Capture the cell that displays the provided text and extract its [x, y] central coordinate. 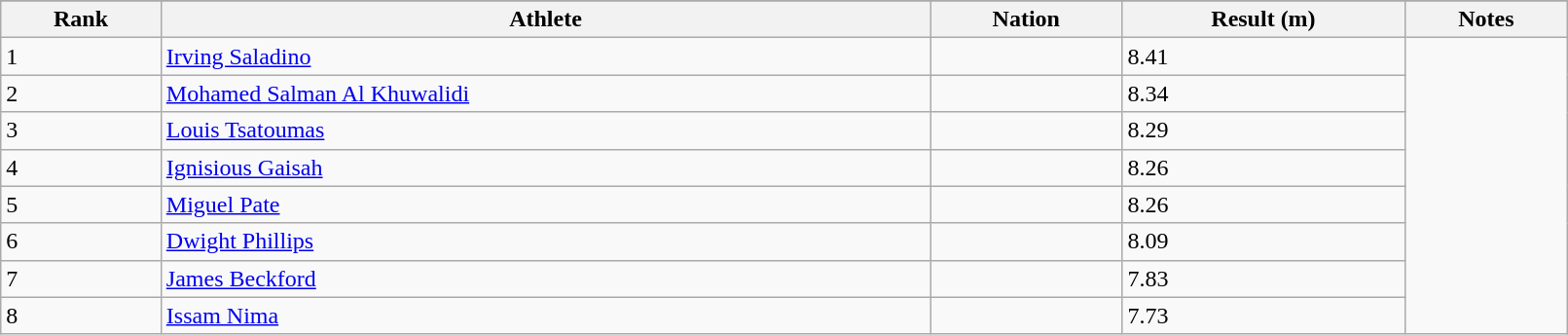
Nation [1026, 19]
Irving Saladino [545, 56]
Notes [1486, 19]
8.41 [1263, 56]
Issam Nima [545, 316]
7.73 [1263, 316]
James Beckford [545, 279]
4 [82, 167]
5 [82, 205]
Ignisious Gaisah [545, 167]
6 [82, 242]
1 [82, 56]
8.34 [1263, 93]
Mohamed Salman Al Khuwalidi [545, 93]
7.83 [1263, 279]
8 [82, 316]
Miguel Pate [545, 205]
2 [82, 93]
Result (m) [1263, 19]
8.09 [1263, 242]
Rank [82, 19]
8.29 [1263, 130]
Athlete [545, 19]
Louis Tsatoumas [545, 130]
7 [82, 279]
3 [82, 130]
Dwight Phillips [545, 242]
